Extract the (x, y) coordinate from the center of the cell holding the provided text.  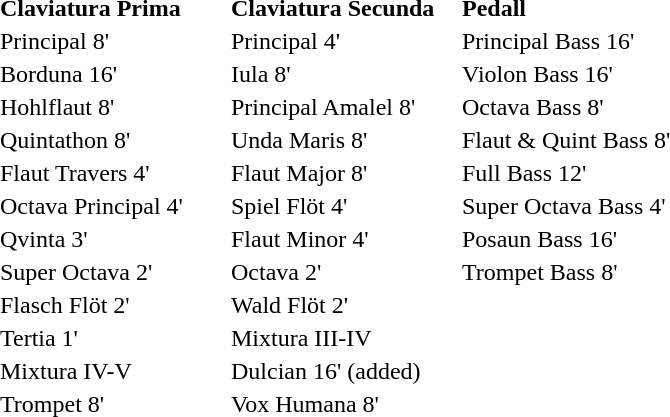
Unda Maris 8' (344, 140)
Wald Flöt 2' (344, 306)
Iula 8' (344, 74)
Dulcian 16' (added) (344, 372)
Mixtura III-IV (344, 338)
Octava 2' (344, 272)
Principal Amalel 8' (344, 108)
Flaut Minor 4' (344, 240)
Flaut Major 8' (344, 174)
Principal 4' (344, 42)
Spiel Flöt 4' (344, 206)
